Return the [X, Y] coordinate for the center point of the cell that contains the specified text.  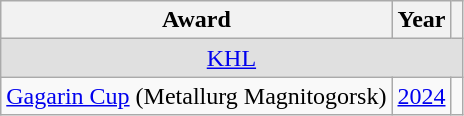
Award [196, 20]
KHL [232, 58]
2024 [422, 96]
Year [422, 20]
Gagarin Cup (Metallurg Magnitogorsk) [196, 96]
